Detect which cell encompasses the target text, then output its (x, y) center coordinate. 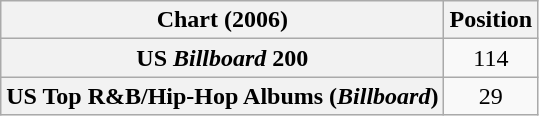
Chart (2006) (222, 20)
29 (491, 96)
US Billboard 200 (222, 58)
US Top R&B/Hip-Hop Albums (Billboard) (222, 96)
Position (491, 20)
114 (491, 58)
